Return [X, Y] of the center of cell containing provided text 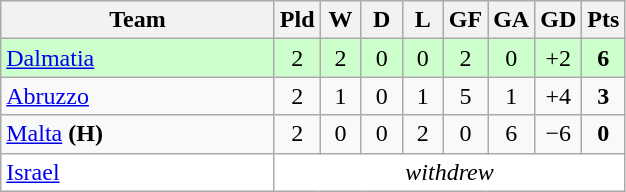
+2 [558, 58]
GF [465, 20]
5 [465, 96]
Pts [604, 20]
Israel [138, 172]
−6 [558, 134]
W [340, 20]
3 [604, 96]
GA [512, 20]
withdrew [450, 172]
Team [138, 20]
Malta (H) [138, 134]
GD [558, 20]
Dalmatia [138, 58]
+4 [558, 96]
Pld [297, 20]
D [382, 20]
L [422, 20]
Abruzzo [138, 96]
